Return the (X, Y) coordinate for the center point of the cell that contains the specified text.  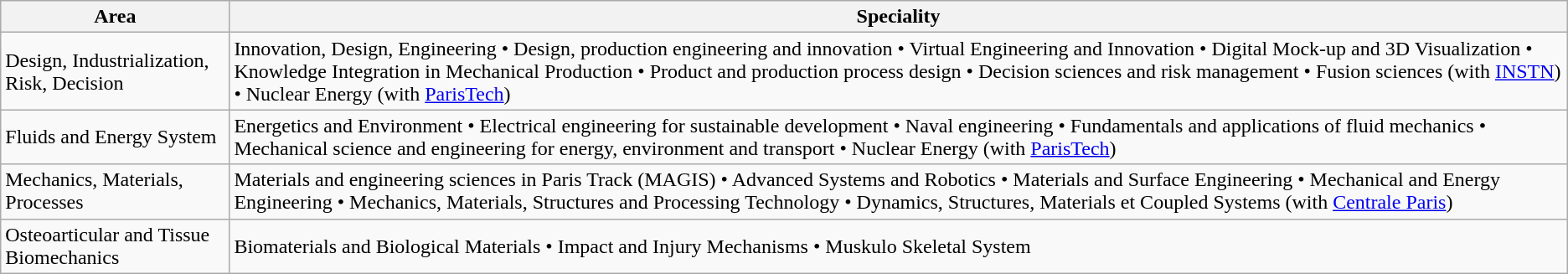
Biomaterials and Biological Materials • Impact and Injury Mechanisms • Muskulo Skeletal System (898, 246)
Mechanics, Materials, Processes (116, 191)
Speciality (898, 17)
Osteoarticular and Tissue Biomechanics (116, 246)
Fluids and Energy System (116, 137)
Design, Industrialization, Risk, Decision (116, 71)
Area (116, 17)
